For the text-containing cell, return its midpoint in [X, Y] coordinate format. 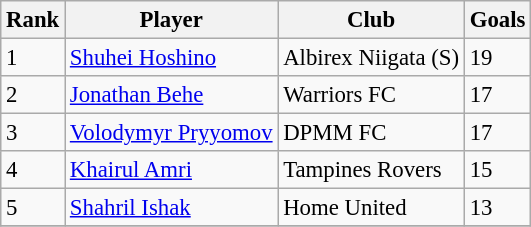
Tampines Rovers [371, 170]
Warriors FC [371, 95]
Khairul Amri [172, 170]
4 [33, 170]
Club [371, 20]
Home United [371, 208]
Volodymyr Pryyomov [172, 133]
Player [172, 20]
Shuhei Hoshino [172, 58]
3 [33, 133]
DPMM FC [371, 133]
19 [497, 58]
2 [33, 95]
Goals [497, 20]
Rank [33, 20]
Shahril Ishak [172, 208]
5 [33, 208]
Jonathan Behe [172, 95]
13 [497, 208]
15 [497, 170]
1 [33, 58]
Albirex Niigata (S) [371, 58]
